Pinpoint the cell where the given text exists, returning its [X, Y] midpoint coordinate. 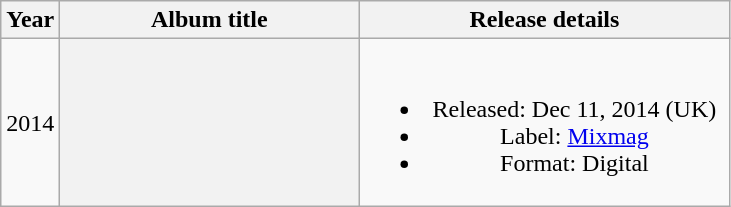
Release details [544, 20]
Released: Dec 11, 2014 (UK)Label: MixmagFormat: Digital [544, 122]
Year [30, 20]
Album title [210, 20]
2014 [30, 122]
